From the cell containing the given text, extract its center point as (x, y) coordinate. 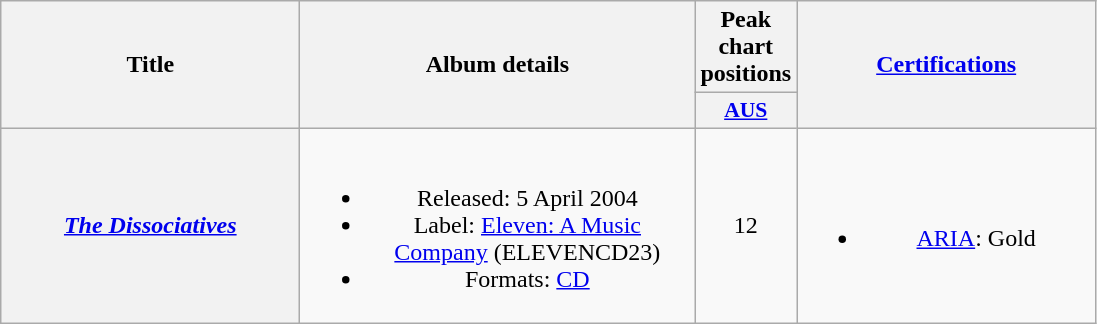
Title (150, 65)
Certifications (946, 65)
The Dissociatives (150, 225)
ARIA: Gold (946, 225)
Released: 5 April 2004Label: Eleven: A Music Company (ELEVENCD23)Formats: CD (498, 225)
Peak chart positions (746, 47)
AUS (746, 111)
12 (746, 225)
Album details (498, 65)
